Scan for the cell matching the given text and deliver its (X, Y) coordinate at center. 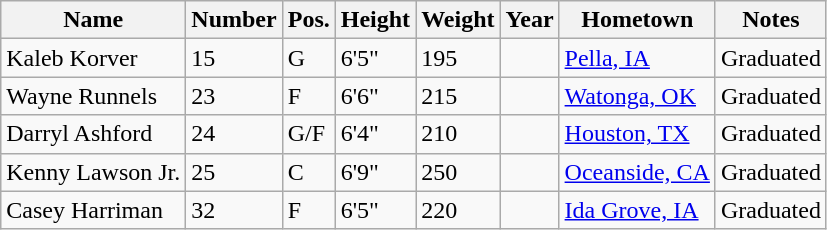
23 (234, 96)
Notes (770, 20)
Casey Harriman (94, 210)
250 (458, 172)
C (308, 172)
15 (234, 58)
Name (94, 20)
Kenny Lawson Jr. (94, 172)
Year (530, 20)
Pella, IA (637, 58)
6'4" (375, 134)
Hometown (637, 20)
Oceanside, CA (637, 172)
Weight (458, 20)
24 (234, 134)
25 (234, 172)
6'9" (375, 172)
G/F (308, 134)
195 (458, 58)
6'6" (375, 96)
210 (458, 134)
G (308, 58)
Watonga, OK (637, 96)
Darryl Ashford (94, 134)
215 (458, 96)
220 (458, 210)
Kaleb Korver (94, 58)
Wayne Runnels (94, 96)
Number (234, 20)
Height (375, 20)
32 (234, 210)
Pos. (308, 20)
Ida Grove, IA (637, 210)
Houston, TX (637, 134)
